From the cell containing the given text, extract its center point as (X, Y) coordinate. 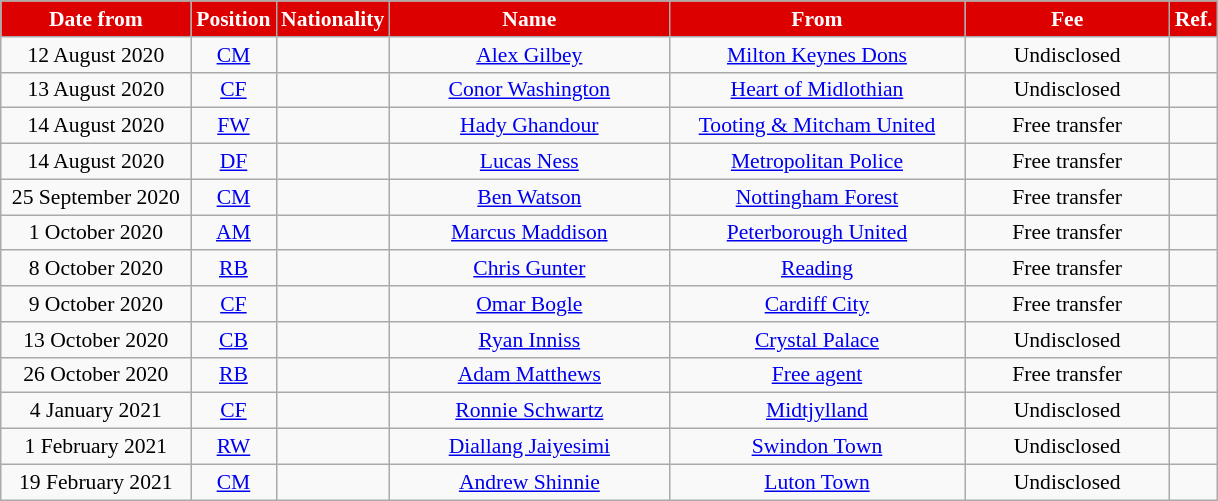
Free agent (816, 375)
Date from (96, 19)
DF (234, 162)
Chris Gunter (529, 269)
AM (234, 233)
1 February 2021 (96, 447)
1 October 2020 (96, 233)
Diallang Jaiyesimi (529, 447)
Nationality (332, 19)
4 January 2021 (96, 411)
Ryan Inniss (529, 340)
26 October 2020 (96, 375)
Crystal Palace (816, 340)
Peterborough United (816, 233)
12 August 2020 (96, 55)
Midtjylland (816, 411)
Swindon Town (816, 447)
Milton Keynes Dons (816, 55)
Nottingham Forest (816, 197)
RW (234, 447)
Tooting & Mitcham United (816, 126)
8 October 2020 (96, 269)
Fee (1068, 19)
25 September 2020 (96, 197)
Omar Bogle (529, 304)
Alex Gilbey (529, 55)
Conor Washington (529, 90)
Luton Town (816, 482)
Heart of Midlothian (816, 90)
Ref. (1194, 19)
Cardiff City (816, 304)
13 August 2020 (96, 90)
Andrew Shinnie (529, 482)
Position (234, 19)
Adam Matthews (529, 375)
19 February 2021 (96, 482)
Ronnie Schwartz (529, 411)
From (816, 19)
Marcus Maddison (529, 233)
Metropolitan Police (816, 162)
13 October 2020 (96, 340)
Hady Ghandour (529, 126)
Reading (816, 269)
Lucas Ness (529, 162)
Name (529, 19)
Ben Watson (529, 197)
CB (234, 340)
9 October 2020 (96, 304)
FW (234, 126)
